Identify which cell holds the provided text, then report its (x, y) central coordinate. 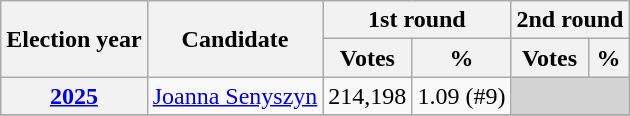
214,198 (368, 96)
2025 (74, 96)
1st round (417, 20)
2nd round (570, 20)
Joanna Senyszyn (235, 96)
1.09 (#9) (462, 96)
Election year (74, 39)
Candidate (235, 39)
